From the cell containing the given text, extract its center point as [X, Y] coordinate. 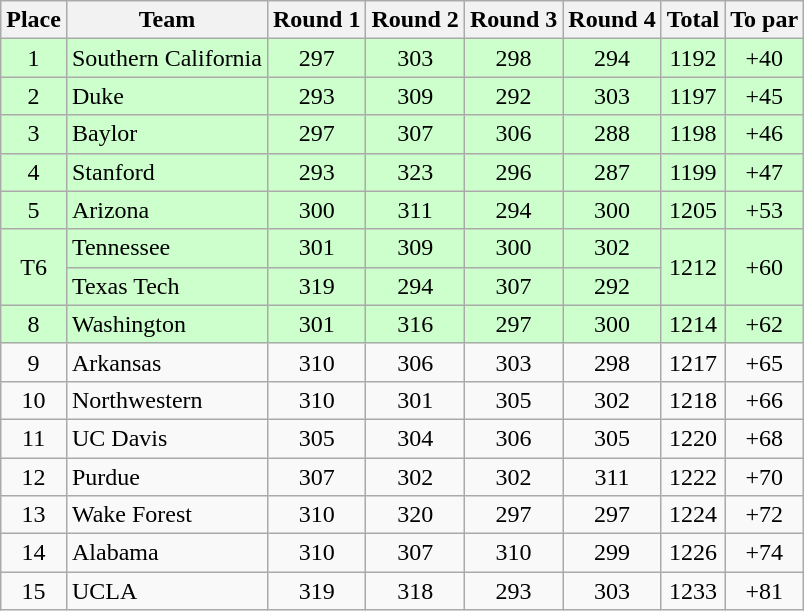
Duke [166, 96]
+65 [764, 362]
+46 [764, 134]
1218 [693, 400]
2 [34, 96]
320 [415, 515]
+60 [764, 267]
1224 [693, 515]
14 [34, 553]
323 [415, 172]
316 [415, 324]
Round 4 [612, 20]
299 [612, 553]
+45 [764, 96]
288 [612, 134]
296 [513, 172]
318 [415, 591]
15 [34, 591]
Northwestern [166, 400]
+68 [764, 438]
T6 [34, 267]
1217 [693, 362]
Round 3 [513, 20]
Southern California [166, 58]
304 [415, 438]
11 [34, 438]
1 [34, 58]
+74 [764, 553]
Round 2 [415, 20]
Team [166, 20]
Arkansas [166, 362]
Place [34, 20]
Total [693, 20]
+81 [764, 591]
Washington [166, 324]
1197 [693, 96]
1220 [693, 438]
+66 [764, 400]
1233 [693, 591]
1198 [693, 134]
Purdue [166, 477]
5 [34, 210]
9 [34, 362]
1199 [693, 172]
+70 [764, 477]
To par [764, 20]
Stanford [166, 172]
1212 [693, 267]
Wake Forest [166, 515]
Round 1 [316, 20]
Arizona [166, 210]
+47 [764, 172]
Baylor [166, 134]
+40 [764, 58]
4 [34, 172]
1205 [693, 210]
UC Davis [166, 438]
Tennessee [166, 248]
UCLA [166, 591]
+62 [764, 324]
+72 [764, 515]
13 [34, 515]
12 [34, 477]
Alabama [166, 553]
1226 [693, 553]
1192 [693, 58]
1222 [693, 477]
10 [34, 400]
1214 [693, 324]
+53 [764, 210]
3 [34, 134]
8 [34, 324]
287 [612, 172]
Texas Tech [166, 286]
